Return the (x, y) coordinate for the center point of the cell that contains the specified text.  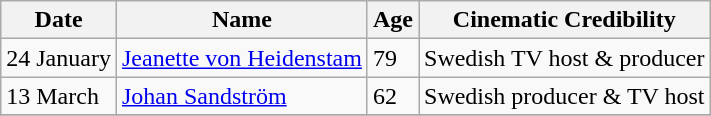
Cinematic Credibility (564, 20)
62 (392, 96)
Johan Sandström (242, 96)
Swedish TV host & producer (564, 58)
24 January (59, 58)
79 (392, 58)
13 March (59, 96)
Date (59, 20)
Age (392, 20)
Name (242, 20)
Swedish producer & TV host (564, 96)
Jeanette von Heidenstam (242, 58)
